Scan for the cell matching the given text and deliver its [X, Y] coordinate at center. 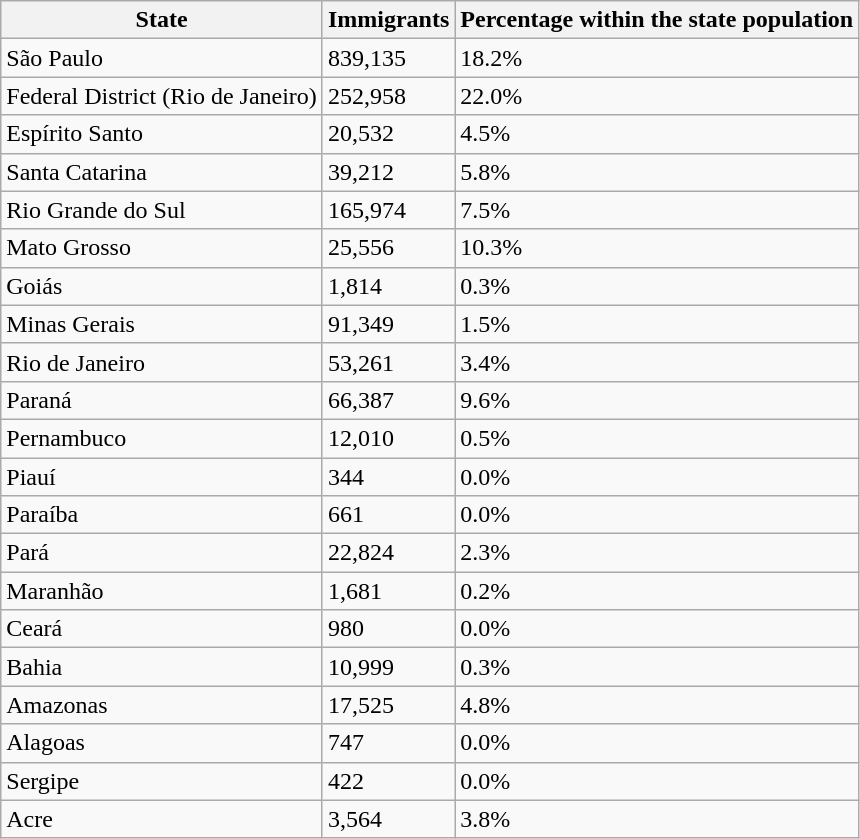
25,556 [388, 248]
839,135 [388, 58]
1.5% [657, 324]
39,212 [388, 172]
Espírito Santo [162, 134]
20,532 [388, 134]
4.8% [657, 705]
Amazonas [162, 705]
0.5% [657, 438]
661 [388, 515]
Immigrants [388, 20]
Mato Grosso [162, 248]
344 [388, 477]
Pará [162, 553]
Maranhão [162, 591]
66,387 [388, 400]
Goiás [162, 286]
22.0% [657, 96]
5.8% [657, 172]
Sergipe [162, 781]
São Paulo [162, 58]
Rio Grande do Sul [162, 210]
91,349 [388, 324]
3.8% [657, 819]
Ceará [162, 629]
Bahia [162, 667]
10,999 [388, 667]
53,261 [388, 362]
3,564 [388, 819]
252,958 [388, 96]
980 [388, 629]
Paraíba [162, 515]
4.5% [657, 134]
7.5% [657, 210]
Minas Gerais [162, 324]
165,974 [388, 210]
1,814 [388, 286]
9.6% [657, 400]
Paraná [162, 400]
10.3% [657, 248]
State [162, 20]
422 [388, 781]
Santa Catarina [162, 172]
Alagoas [162, 743]
Pernambuco [162, 438]
Piauí [162, 477]
2.3% [657, 553]
Acre [162, 819]
Rio de Janeiro [162, 362]
Percentage within the state population [657, 20]
0.2% [657, 591]
17,525 [388, 705]
Federal District (Rio de Janeiro) [162, 96]
3.4% [657, 362]
747 [388, 743]
1,681 [388, 591]
12,010 [388, 438]
18.2% [657, 58]
22,824 [388, 553]
